Return [X, Y] of the center of cell containing provided text 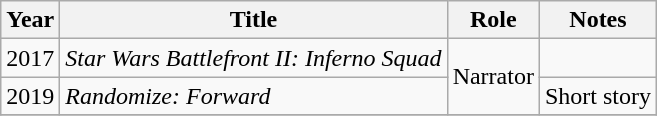
Title [254, 20]
Short story [598, 96]
2019 [30, 96]
Narrator [493, 77]
Role [493, 20]
Year [30, 20]
2017 [30, 58]
Notes [598, 20]
Star Wars Battlefront II: Inferno Squad [254, 58]
Randomize: Forward [254, 96]
